Capture the cell that displays the provided text and extract its [x, y] central coordinate. 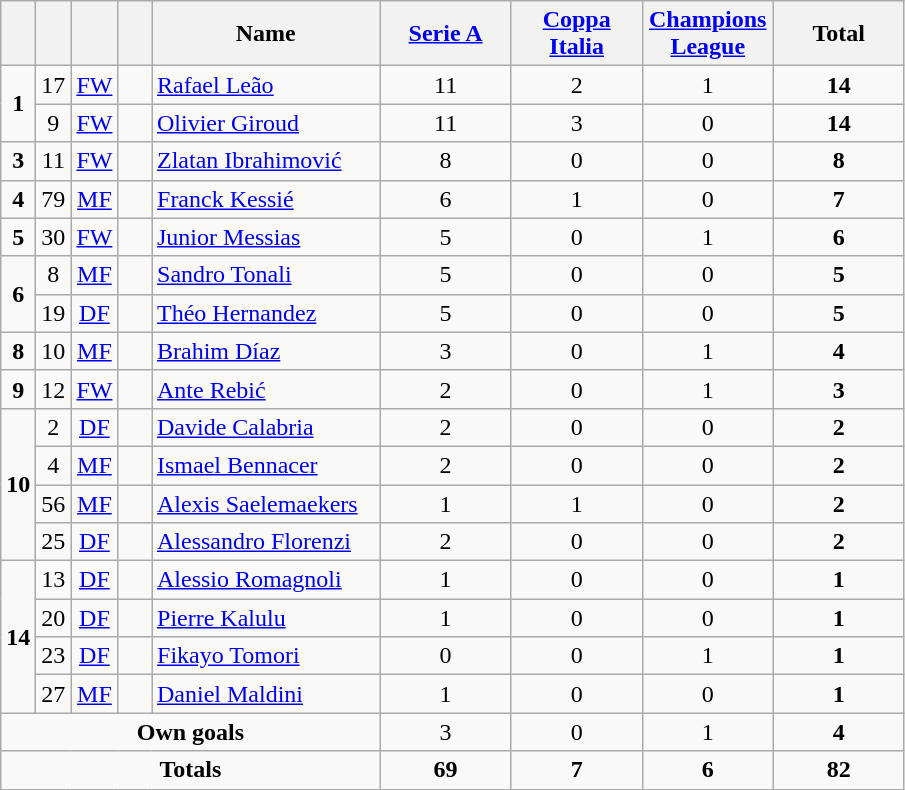
Junior Messias [266, 237]
19 [54, 313]
Coppa Italia [576, 34]
Alessandro Florenzi [266, 542]
Théo Hernandez [266, 313]
Fikayo Tomori [266, 656]
82 [838, 770]
Serie A [446, 34]
79 [54, 199]
Sandro Tonali [266, 275]
Olivier Giroud [266, 123]
Rafael Leão [266, 85]
Own goals [190, 732]
56 [54, 503]
Davide Calabria [266, 427]
23 [54, 656]
Totals [190, 770]
25 [54, 542]
13 [54, 580]
20 [54, 618]
27 [54, 694]
Alessio Romagnoli [266, 580]
Daniel Maldini [266, 694]
Ante Rebić [266, 389]
Total [838, 34]
12 [54, 389]
Ismael Bennacer [266, 465]
17 [54, 85]
Pierre Kalulu [266, 618]
Franck Kessié [266, 199]
Alexis Saelemaekers [266, 503]
Champions League [708, 34]
30 [54, 237]
Name [266, 34]
Zlatan Ibrahimović [266, 161]
Brahim Díaz [266, 351]
69 [446, 770]
